Detect which cell encompasses the target text, then output its (x, y) center coordinate. 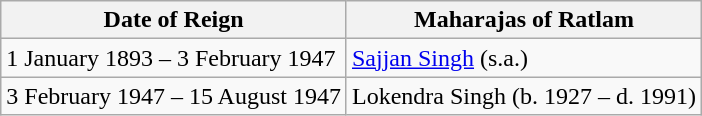
Date of Reign (174, 20)
Maharajas of Ratlam (524, 20)
Sajjan Singh (s.a.) (524, 58)
1 January 1893 – 3 February 1947 (174, 58)
Lokendra Singh (b. 1927 – d. 1991) (524, 96)
3 February 1947 – 15 August 1947 (174, 96)
